For the text-containing cell, return its midpoint in (x, y) coordinate format. 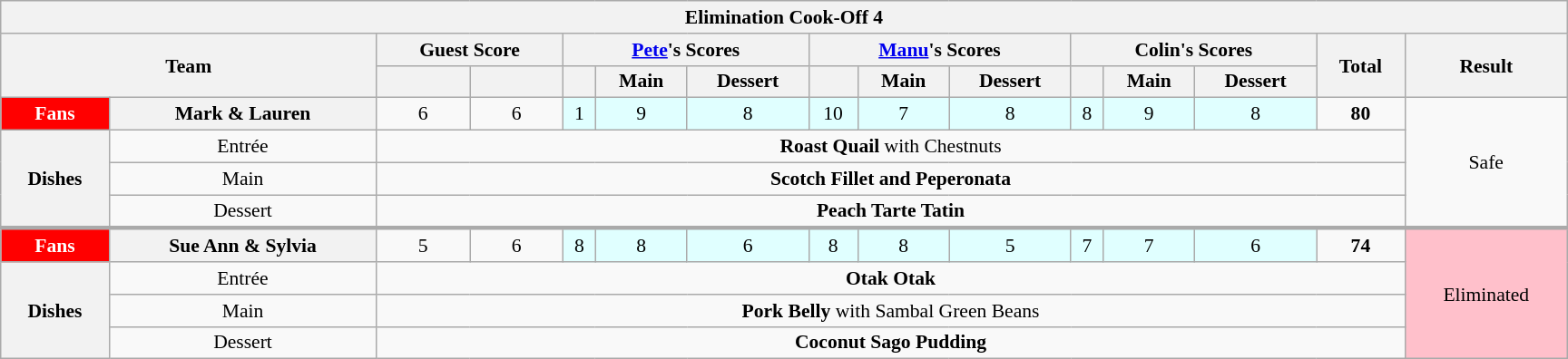
Pork Belly with Sambal Green Beans (891, 311)
80 (1361, 114)
Result (1486, 65)
Total (1361, 65)
Mark & Lauren (242, 114)
Otak Otak (891, 278)
Peach Tarte Tatin (891, 212)
Colin's Scores (1194, 50)
Coconut Sago Pudding (891, 343)
1 (579, 114)
Scotch Fillet and Peperonata (891, 179)
Safe (1486, 163)
Manu's Scores (940, 50)
10 (833, 114)
Elimination Cook-Off 4 (784, 17)
Eliminated (1486, 294)
Roast Quail with Chestnuts (891, 147)
Team (189, 65)
Guest Score (470, 50)
Sue Ann & Sylvia (242, 245)
Pete's Scores (686, 50)
74 (1361, 245)
